Detect which cell encompasses the target text, then output its (X, Y) center coordinate. 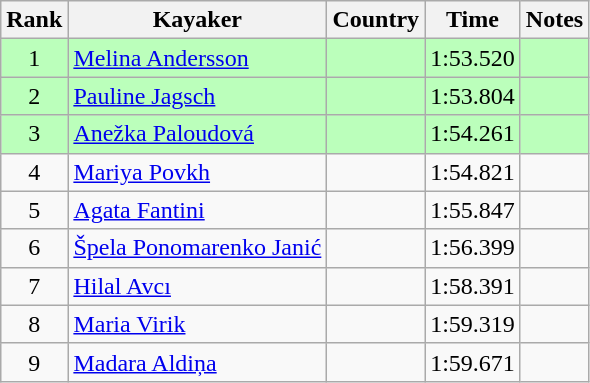
Pauline Jagsch (198, 96)
Hilal Avcı (198, 286)
Melina Andersson (198, 58)
3 (34, 134)
9 (34, 362)
Maria Virik (198, 324)
1:54.821 (473, 172)
6 (34, 248)
1:59.671 (473, 362)
1:55.847 (473, 210)
Špela Ponomarenko Janić (198, 248)
4 (34, 172)
Kayaker (198, 20)
Agata Fantini (198, 210)
Time (473, 20)
Madara Aldiņa (198, 362)
Notes (554, 20)
8 (34, 324)
7 (34, 286)
1:56.399 (473, 248)
1:54.261 (473, 134)
1:58.391 (473, 286)
1:53.520 (473, 58)
1:59.319 (473, 324)
5 (34, 210)
1 (34, 58)
Anežka Paloudová (198, 134)
Country (376, 20)
Mariya Povkh (198, 172)
2 (34, 96)
1:53.804 (473, 96)
Rank (34, 20)
